For the text-containing cell, return its midpoint in (x, y) coordinate format. 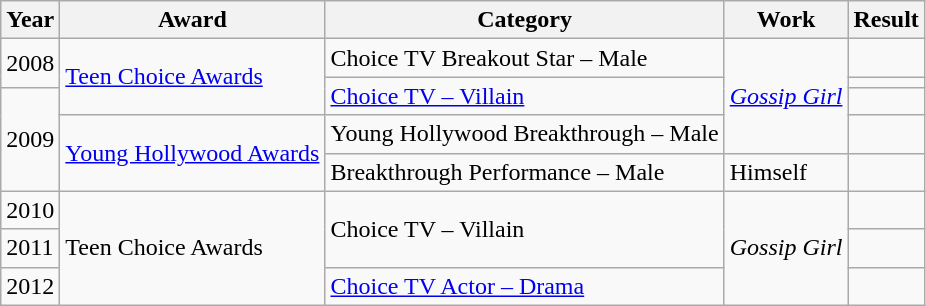
Choice TV Actor – Drama (524, 286)
Work (786, 20)
Category (524, 20)
2011 (30, 248)
Young Hollywood Breakthrough – Male (524, 134)
Award (192, 20)
2010 (30, 210)
Year (30, 20)
Young Hollywood Awards (192, 153)
Choice TV Breakout Star – Male (524, 58)
Himself (786, 172)
Breakthrough Performance – Male (524, 172)
2009 (30, 140)
2012 (30, 286)
Result (886, 20)
2008 (30, 64)
